Find where the given text appears and provide that cell's center as [X, Y] coordinate. 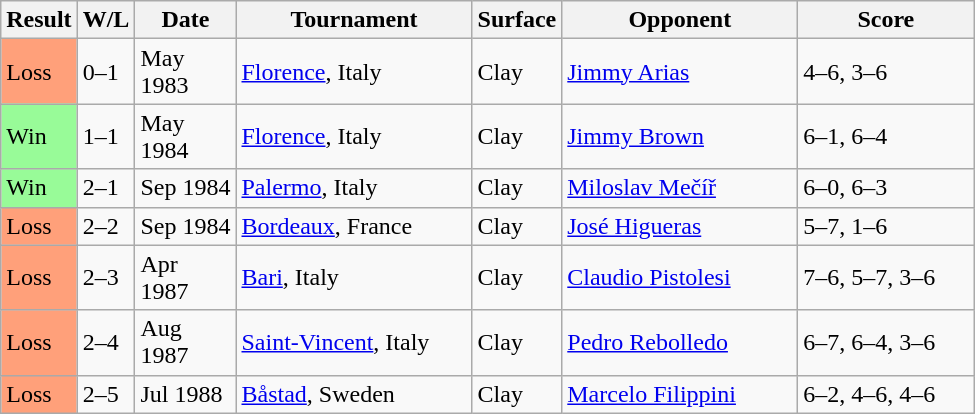
Jimmy Arias [680, 72]
Saint-Vincent, Italy [354, 342]
6–2, 4–6, 4–6 [886, 394]
1–1 [106, 136]
Marcelo Filippini [680, 394]
May 1984 [186, 136]
2–4 [106, 342]
6–0, 6–3 [886, 188]
4–6, 3–6 [886, 72]
Palermo, Italy [354, 188]
Score [886, 20]
Aug 1987 [186, 342]
Miloslav Mečíř [680, 188]
2–2 [106, 226]
6–1, 6–4 [886, 136]
7–6, 5–7, 3–6 [886, 278]
Apr 1987 [186, 278]
May 1983 [186, 72]
Result [39, 20]
Opponent [680, 20]
Date [186, 20]
Pedro Rebolledo [680, 342]
Båstad, Sweden [354, 394]
2–1 [106, 188]
0–1 [106, 72]
W/L [106, 20]
2–5 [106, 394]
Bordeaux, France [354, 226]
Surface [517, 20]
6–7, 6–4, 3–6 [886, 342]
Jimmy Brown [680, 136]
Claudio Pistolesi [680, 278]
Bari, Italy [354, 278]
Jul 1988 [186, 394]
2–3 [106, 278]
José Higueras [680, 226]
Tournament [354, 20]
5–7, 1–6 [886, 226]
